Pinpoint the cell where the given text exists, returning its (X, Y) midpoint coordinate. 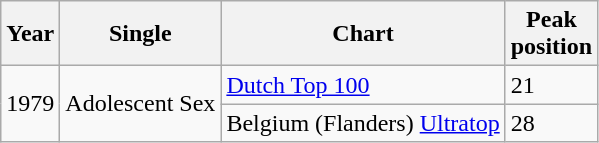
1979 (30, 104)
Adolescent Sex (140, 104)
21 (551, 85)
Year (30, 34)
Dutch Top 100 (363, 85)
28 (551, 123)
Chart (363, 34)
Single (140, 34)
Belgium (Flanders) Ultratop (363, 123)
Peakposition (551, 34)
